Capture the cell that displays the provided text and extract its (X, Y) central coordinate. 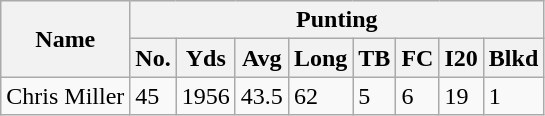
Chris Miller (66, 96)
62 (320, 96)
43.5 (262, 96)
Yds (206, 58)
19 (461, 96)
1 (513, 96)
Name (66, 39)
Blkd (513, 58)
I20 (461, 58)
TB (374, 58)
FC (418, 58)
5 (374, 96)
No. (153, 58)
45 (153, 96)
1956 (206, 96)
6 (418, 96)
Avg (262, 58)
Punting (337, 20)
Long (320, 58)
